Provide the [x, y] coordinate of the cell's center where the given text is located.  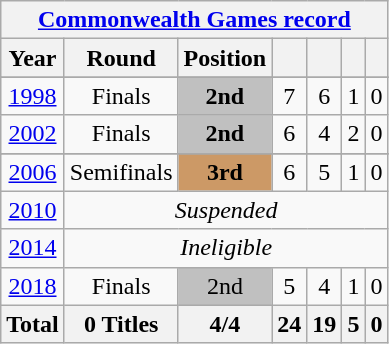
Round [121, 58]
Semifinals [121, 172]
Total [33, 324]
Position [225, 58]
24 [290, 324]
2002 [33, 134]
4/4 [225, 324]
2018 [33, 286]
3rd [225, 172]
Suspended [226, 210]
2014 [33, 248]
Ineligible [226, 248]
1998 [33, 96]
Commonwealth Games record [194, 20]
2 [354, 134]
2006 [33, 172]
7 [290, 96]
0 Titles [121, 324]
2010 [33, 210]
Year [33, 58]
19 [324, 324]
